For the text-containing cell, return its midpoint in [x, y] coordinate format. 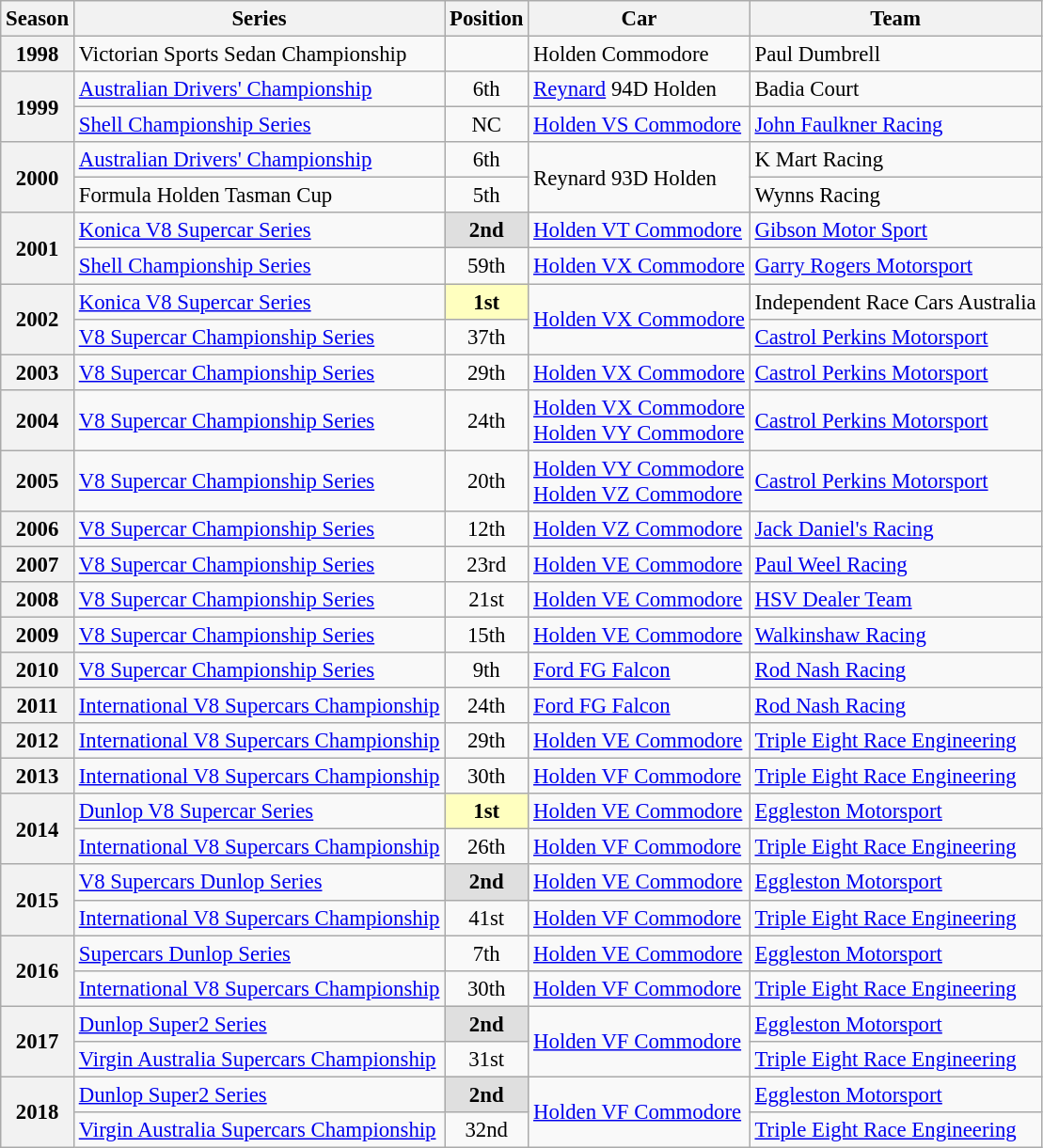
Jack Daniel's Racing [895, 529]
2011 [38, 706]
Gibson Motor Sport [895, 230]
2003 [38, 372]
Holden VZ Commodore [640, 529]
32nd [487, 1130]
20th [487, 481]
Reynard 93D Holden [640, 177]
2014 [38, 829]
2002 [38, 320]
Dunlop V8 Supercar Series [259, 811]
2005 [38, 481]
Independent Race Cars Australia [895, 302]
59th [487, 266]
26th [487, 847]
Series [259, 19]
9th [487, 670]
21st [487, 600]
Wynns Racing [895, 196]
2017 [38, 1042]
K Mart Racing [895, 160]
Position [487, 19]
Season [38, 19]
5th [487, 196]
Paul Dumbrell [895, 55]
V8 Supercars Dunlop Series [259, 883]
2015 [38, 901]
2018 [38, 1111]
2010 [38, 670]
2016 [38, 970]
2007 [38, 564]
Car [640, 19]
2013 [38, 777]
1998 [38, 55]
Formula Holden Tasman Cup [259, 196]
Team [895, 19]
NC [487, 125]
Holden VX CommodoreHolden VY Commodore [640, 419]
31st [487, 1060]
Garry Rogers Motorsport [895, 266]
Badia Court [895, 89]
2012 [38, 741]
Victorian Sports Sedan Championship [259, 55]
1999 [38, 107]
23rd [487, 564]
2006 [38, 529]
7th [487, 953]
Holden VY CommodoreHolden VZ Commodore [640, 481]
37th [487, 337]
Holden VT Commodore [640, 230]
HSV Dealer Team [895, 600]
Paul Weel Racing [895, 564]
Walkinshaw Racing [895, 635]
Supercars Dunlop Series [259, 953]
Holden Commodore [640, 55]
John Faulkner Racing [895, 125]
15th [487, 635]
12th [487, 529]
2008 [38, 600]
Holden VS Commodore [640, 125]
2001 [38, 248]
2004 [38, 419]
2009 [38, 635]
2000 [38, 177]
Reynard 94D Holden [640, 89]
41st [487, 918]
